Scan for the cell matching the given text and deliver its (X, Y) coordinate at center. 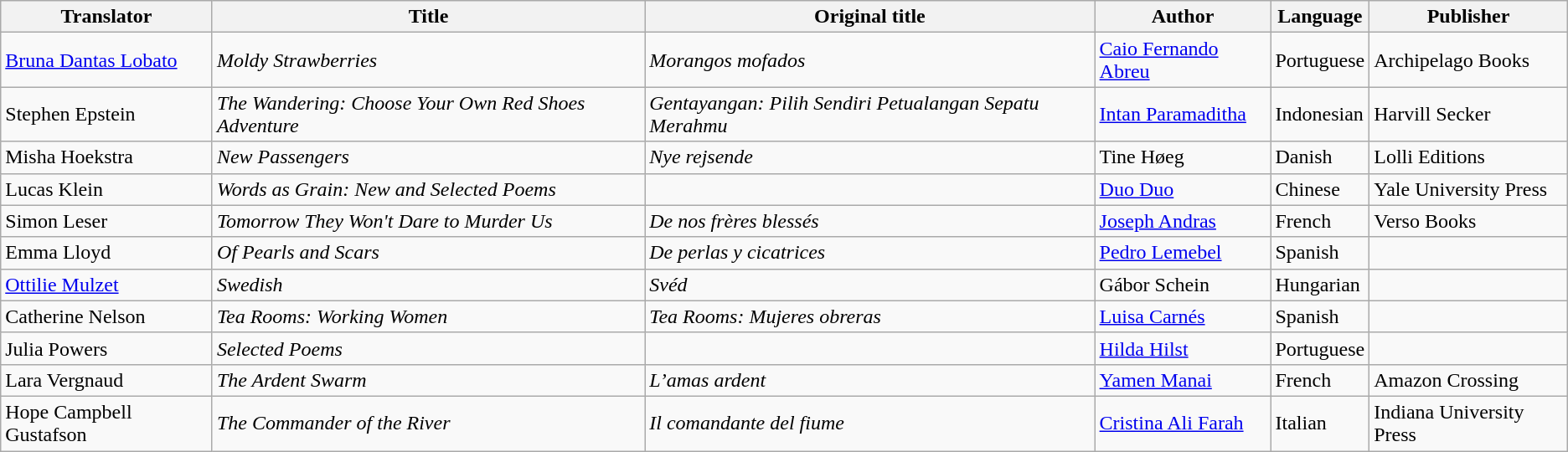
Words as Grain: New and Selected Poems (428, 189)
Catherine Nelson (107, 316)
Yamen Manai (1183, 380)
Gábor Schein (1183, 285)
Verso Books (1469, 221)
Hungarian (1320, 285)
Intan Paramaditha (1183, 114)
Archipelago Books (1469, 60)
Swedish (428, 285)
Yale University Press (1469, 189)
Julia Powers (107, 348)
Misha Hoekstra (107, 157)
Svéd (869, 285)
Tea Rooms: Working Women (428, 316)
Moldy Strawberries (428, 60)
L’amas ardent (869, 380)
Nye rejsende (869, 157)
Tomorrow They Won't Dare to Murder Us (428, 221)
Hilda Hilst (1183, 348)
Lolli Editions (1469, 157)
Bruna Dantas Lobato (107, 60)
Author (1183, 17)
Pedro Lemebel (1183, 253)
Original title (869, 17)
Stephen Epstein (107, 114)
The Wandering: Choose Your Own Red Shoes Adventure (428, 114)
Harvill Secker (1469, 114)
Lucas Klein (107, 189)
Publisher (1469, 17)
De nos frères blessés (869, 221)
Translator (107, 17)
New Passengers (428, 157)
Gentayangan: Pilih Sendiri Petualangan Sepatu Merahmu (869, 114)
Indonesian (1320, 114)
Il comandante del fiume (869, 424)
Tea Rooms: Mujeres obreras (869, 316)
Caio Fernando Abreu (1183, 60)
Joseph Andras (1183, 221)
De perlas y cicatrices (869, 253)
Hope Campbell Gustafson (107, 424)
Danish (1320, 157)
Of Pearls and Scars (428, 253)
Chinese (1320, 189)
Luisa Carnés (1183, 316)
The Commander of the River (428, 424)
Duo Duo (1183, 189)
The Ardent Swarm (428, 380)
Title (428, 17)
Indiana University Press (1469, 424)
Morangos mofados (869, 60)
Italian (1320, 424)
Ottilie Mulzet (107, 285)
Language (1320, 17)
Cristina Ali Farah (1183, 424)
Selected Poems (428, 348)
Simon Leser (107, 221)
Amazon Crossing (1469, 380)
Lara Vergnaud (107, 380)
Emma Lloyd (107, 253)
Tine Høeg (1183, 157)
